Detect which cell encompasses the target text, then output its (x, y) center coordinate. 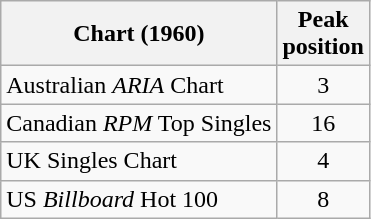
Chart (1960) (139, 34)
16 (323, 123)
3 (323, 85)
Peakposition (323, 34)
4 (323, 161)
8 (323, 199)
UK Singles Chart (139, 161)
Canadian RPM Top Singles (139, 123)
Australian ARIA Chart (139, 85)
US Billboard Hot 100 (139, 199)
